Locate the cell with the specified text and output its (x, y) center coordinate. 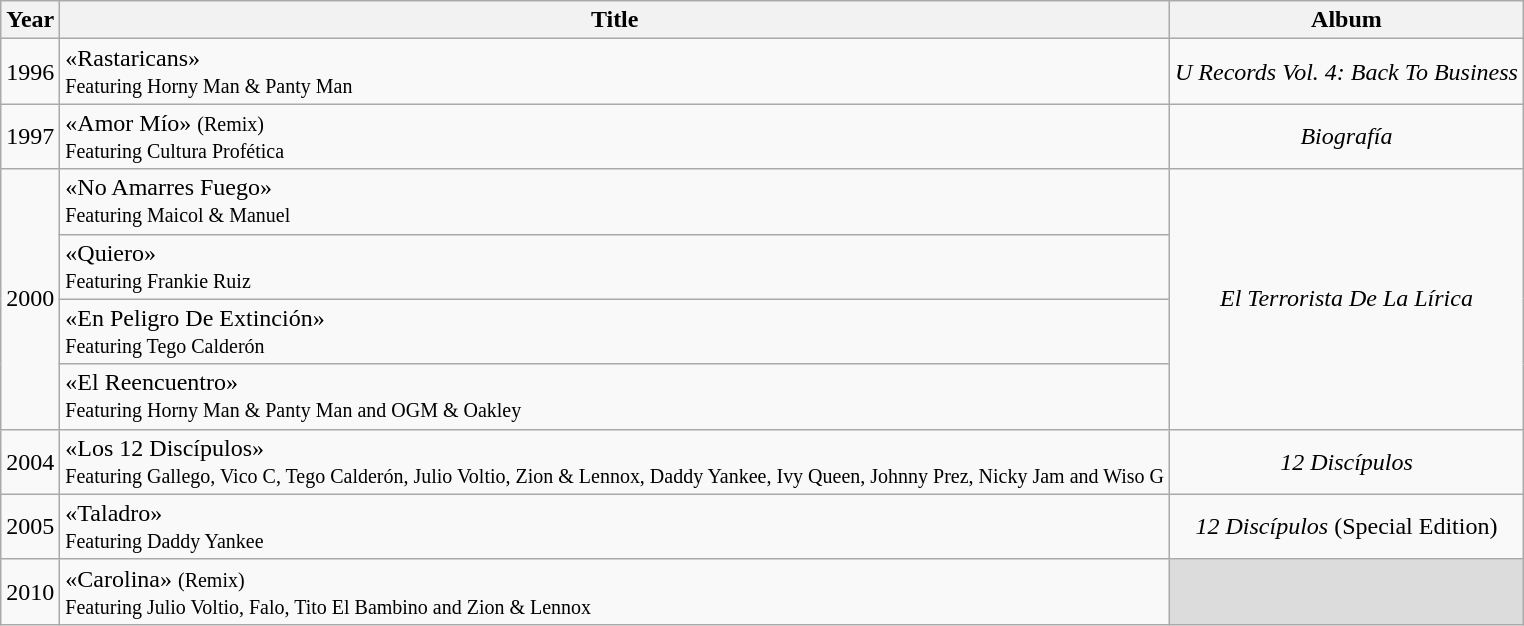
U Records Vol. 4: Back To Business (1347, 72)
Year (30, 20)
«En Peligro De Extinción»Featuring Tego Calderón (615, 332)
12 Discípulos (Special Edition) (1347, 526)
2004 (30, 462)
2005 (30, 526)
«Rastaricans»Featuring Horny Man & Panty Man (615, 72)
Title (615, 20)
1997 (30, 136)
«Taladro»Featuring Daddy Yankee (615, 526)
2000 (30, 299)
1996 (30, 72)
«No Amarres Fuego»Featuring Maicol & Manuel (615, 202)
«Los 12 Discípulos»Featuring Gallego, Vico C, Tego Calderón, Julio Voltio, Zion & Lennox, Daddy Yankee, Ivy Queen, Johnny Prez, Nicky Jam and Wiso G (615, 462)
2010 (30, 592)
El Terrorista De La Lírica (1347, 299)
«Quiero»Featuring Frankie Ruiz (615, 266)
Album (1347, 20)
«El Reencuentro»Featuring Horny Man & Panty Man and OGM & Oakley (615, 396)
«Carolina» (Remix)Featuring Julio Voltio, Falo, Tito El Bambino and Zion & Lennox (615, 592)
12 Discípulos (1347, 462)
«Amor Mío» (Remix)Featuring Cultura Profética (615, 136)
Biografía (1347, 136)
